Pinpoint the cell where the given text exists, returning its [x, y] midpoint coordinate. 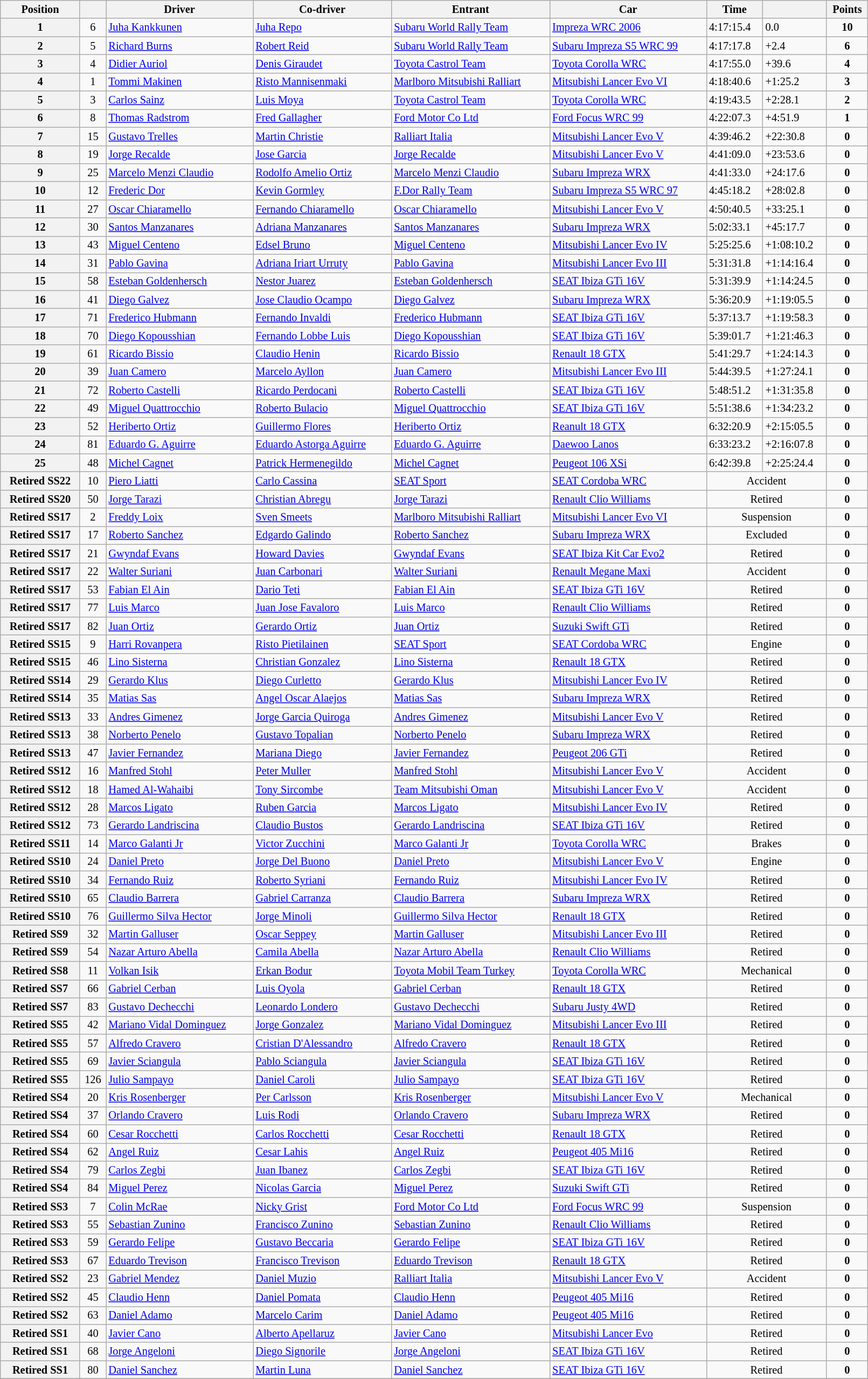
Roberto Bulacio [322, 408]
Volkan Isik [180, 971]
Ricardo Perdocani [322, 390]
Edsel Bruno [322, 245]
Kevin Gormley [322, 191]
Points [847, 9]
73 [93, 826]
5:41:29.7 [735, 354]
33 [93, 717]
SEAT Ibiza Kit Car Evo2 [628, 553]
Patrick Hermenegildo [322, 463]
Peter Muller [322, 771]
Carlos Rocchetti [322, 1134]
Erkan Bodur [322, 971]
Ruben Garcia [322, 807]
F.Dor Rally Team [470, 191]
Position [40, 9]
5:25:25.6 [735, 245]
Fernando Invaldi [322, 317]
55 [93, 1224]
Cesar Lahis [322, 1152]
+2:25:24.4 [795, 463]
4:17:15.4 [735, 27]
Adriana Manzanares [322, 227]
Fernando Chiaramello [322, 209]
Risto Mannisenmaki [322, 82]
Gabriel Carranza [322, 898]
84 [93, 1188]
Adriana Iriart Urruty [322, 264]
Juan Ibanez [322, 1170]
Juha Repo [322, 27]
Gustavo Topalian [322, 735]
Jorge Minoli [322, 916]
Luis Rodi [322, 1115]
80 [93, 1370]
Fred Gallagher [322, 118]
Excluded [766, 535]
35 [93, 698]
Edgardo Galindo [322, 535]
+1:08:10.2 [795, 245]
Oscar Seppey [322, 934]
Renault Megane Maxi [628, 572]
Jose Garcia [322, 155]
Francisco Trevison [322, 1261]
4:45:18.2 [735, 191]
Mariana Diego [322, 753]
Harri Rovanpera [180, 644]
Impreza WRC 2006 [628, 27]
Risto Pietilainen [322, 644]
Peugeot 206 GTi [628, 753]
Toyota Mobil Team Turkey [470, 971]
Diego Signorile [322, 1352]
Richard Burns [180, 46]
+39.6 [795, 64]
4:50:40.5 [735, 209]
Claudio Henin [322, 354]
Juan Jose Favaloro [322, 608]
Marcelo Carim [322, 1315]
Subaru Impreza S5 WRC 97 [628, 191]
Gustavo Trelles [180, 136]
4:22:07.3 [735, 118]
65 [93, 898]
+1:27:24.1 [795, 372]
126 [93, 1079]
4:17:55.0 [735, 64]
Tony Sircombe [322, 789]
Jose Claudio Ocampo [322, 300]
Angel Oscar Alaejos [322, 698]
61 [93, 354]
+2:28.1 [795, 100]
Leonardo Londero [322, 1007]
47 [93, 753]
+2.4 [795, 46]
+1:31:35.8 [795, 390]
68 [93, 1352]
59 [93, 1243]
Daniel Muzio [322, 1279]
Jorge Del Buono [322, 862]
Retired SS20 [40, 499]
83 [93, 1007]
Subaru Impreza S5 WRC 99 [628, 46]
69 [93, 1061]
Rodolfo Amelio Ortiz [322, 172]
Fernando Lobbe Luis [322, 336]
40 [93, 1333]
Daniel Caroli [322, 1079]
Subaru Justy 4WD [628, 1007]
5:39:01.7 [735, 336]
Jorge Garcia Quiroga [322, 717]
5:37:13.7 [735, 317]
+28:02.8 [795, 191]
Hamed Al-Wahaibi [180, 789]
54 [93, 952]
Martin Christie [322, 136]
60 [93, 1134]
4:41:09.0 [735, 155]
Luis Moya [322, 100]
Colin McRae [180, 1207]
Thomas Radstrom [180, 118]
43 [93, 245]
Claudio Bustos [322, 826]
77 [93, 608]
66 [93, 989]
+1:19:58.3 [795, 317]
Christian Gonzalez [322, 662]
Gerardo Ortiz [322, 626]
63 [93, 1315]
Robert Reid [322, 46]
79 [93, 1170]
Daniel Pomata [322, 1297]
28 [93, 807]
Sven Smeets [322, 517]
32 [93, 934]
67 [93, 1261]
Christian Abregu [322, 499]
5:44:39.5 [735, 372]
52 [93, 426]
Time [735, 9]
6:42:39.8 [735, 463]
Martin Luna [322, 1370]
0.0 [795, 27]
45 [93, 1297]
+24:17.6 [795, 172]
57 [93, 1043]
+22:30.8 [795, 136]
Brakes [766, 844]
Daewoo Lanos [628, 445]
+33:25.1 [795, 209]
53 [93, 590]
48 [93, 463]
Peugeot 106 XSi [628, 463]
Roberto Syriani [322, 880]
4:18:40.6 [735, 82]
Reanult 18 GTX [628, 426]
5:48:51.2 [735, 390]
27 [93, 209]
+1:14:16.4 [795, 264]
76 [93, 916]
+1:24:14.3 [795, 354]
81 [93, 445]
Tommi Makinen [180, 82]
4:41:33.0 [735, 172]
4:19:43.5 [735, 100]
62 [93, 1152]
+1:21:46.3 [795, 336]
Frederic Dor [180, 191]
+23:53.6 [795, 155]
5:51:38.6 [735, 408]
82 [93, 626]
Nicolas Garcia [322, 1188]
Jorge Gonzalez [322, 1025]
46 [93, 662]
Juha Kankkunen [180, 27]
5:31:31.8 [735, 264]
6:33:23.2 [735, 445]
Co-driver [322, 9]
49 [93, 408]
41 [93, 300]
Camila Abella [322, 952]
Guillermo Flores [322, 426]
+45:17.7 [795, 227]
37 [93, 1115]
Car [628, 9]
Luis Oyola [322, 989]
Carlos Sainz [180, 100]
Per Carlsson [322, 1098]
13 [40, 245]
Alberto Apellaruz [322, 1333]
Pablo Sciangula [322, 1061]
42 [93, 1025]
29 [93, 681]
5:02:33.1 [735, 227]
Didier Auriol [180, 64]
+2:16:07.8 [795, 445]
5:36:20.9 [735, 300]
Denis Giraudet [322, 64]
Howard Davies [322, 553]
Marcelo Ayllon [322, 372]
+1:14:24.5 [795, 281]
+4:51.9 [795, 118]
38 [93, 735]
+1:19:05.5 [795, 300]
Gabriel Mendez [180, 1279]
Team Mitsubishi Oman [470, 789]
4:39:46.2 [735, 136]
+1:25.2 [795, 82]
71 [93, 317]
Juan Carbonari [322, 572]
5:31:39.9 [735, 281]
Victor Zucchini [322, 844]
34 [93, 880]
Dario Teti [322, 590]
70 [93, 336]
Francisco Zunino [322, 1224]
39 [93, 372]
Mitsubishi Lancer Evo [628, 1333]
Diego Curletto [322, 681]
Eduardo Astorga Aguirre [322, 445]
30 [93, 227]
Gustavo Beccaria [322, 1243]
Driver [180, 9]
Retired SS11 [40, 844]
6:32:20.9 [735, 426]
Nestor Juarez [322, 281]
72 [93, 390]
+1:34:23.2 [795, 408]
Retired SS8 [40, 971]
Nicky Grist [322, 1207]
58 [93, 281]
Carlo Cassina [322, 481]
Cristian D'Alessandro [322, 1043]
Retired SS22 [40, 481]
Piero Liatti [180, 481]
50 [93, 499]
4:17:17.8 [735, 46]
Freddy Loix [180, 517]
31 [93, 264]
+2:15:05.5 [795, 426]
Entrant [470, 9]
